Pinpoint the cell where the given text exists, returning its (x, y) midpoint coordinate. 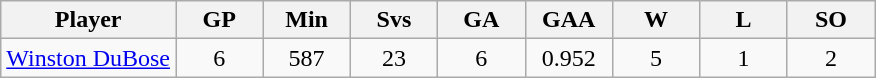
Svs (394, 20)
2 (830, 58)
GP (220, 20)
GAA (568, 20)
Player (88, 20)
5 (656, 58)
587 (306, 58)
Min (306, 20)
SO (830, 20)
W (656, 20)
1 (744, 58)
Winston DuBose (88, 58)
GA (482, 20)
23 (394, 58)
0.952 (568, 58)
L (744, 20)
